Pinpoint the cell where the given text exists, returning its (X, Y) midpoint coordinate. 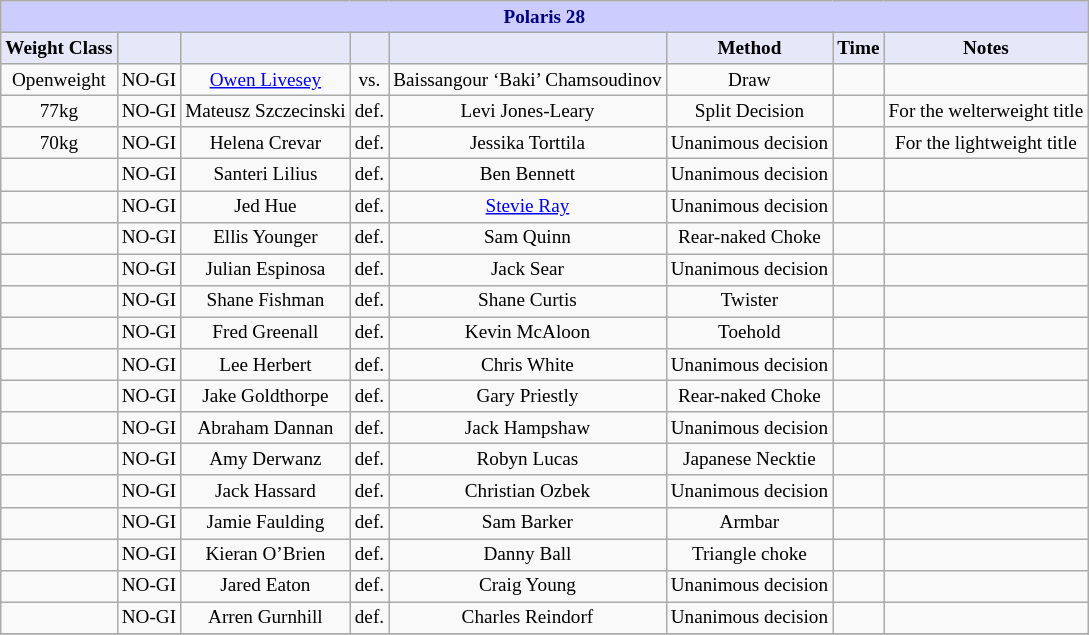
vs. (369, 80)
For the lightweight title (986, 143)
Julian Espinosa (266, 270)
Shane Fishman (266, 301)
Jack Sear (528, 270)
Charles Reindorf (528, 618)
Split Decision (749, 111)
Kevin McAloon (528, 333)
Levi Jones-Leary (528, 111)
Draw (749, 80)
Triangle choke (749, 554)
Arren Gurnhill (266, 618)
Craig Young (528, 586)
Chris White (528, 365)
Jed Hue (266, 206)
Japanese Necktie (749, 460)
Mateusz Szczecinski (266, 111)
Abraham Dannan (266, 428)
Jack Hampshaw (528, 428)
Jake Goldthorpe (266, 396)
Santeri Lilius (266, 175)
Polaris 28 (544, 17)
Weight Class (59, 48)
Amy Derwanz (266, 460)
Toehold (749, 333)
Jack Hassard (266, 491)
Twister (749, 301)
70kg (59, 143)
Armbar (749, 523)
Sam Barker (528, 523)
Helena Crevar (266, 143)
Method (749, 48)
Fred Greenall (266, 333)
Ben Bennett (528, 175)
Owen Livesey (266, 80)
Shane Curtis (528, 301)
Kieran O’Brien (266, 554)
Jared Eaton (266, 586)
For the welterweight title (986, 111)
Sam Quinn (528, 238)
Danny Ball (528, 554)
Jessika Torttila (528, 143)
Ellis Younger (266, 238)
Robyn Lucas (528, 460)
Notes (986, 48)
Stevie Ray (528, 206)
Gary Priestly (528, 396)
Christian Ozbek (528, 491)
Time (858, 48)
Openweight (59, 80)
Baissangour ‘Baki’ Chamsoudinov (528, 80)
77kg (59, 111)
Lee Herbert (266, 365)
Jamie Faulding (266, 523)
